Identify which cell holds the provided text, then report its [X, Y] central coordinate. 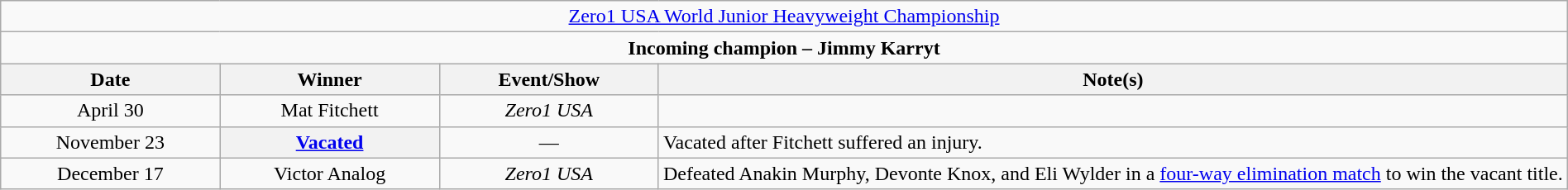
Mat Fitchett [329, 111]
Vacated after Fitchett suffered an injury. [1113, 142]
Winner [329, 79]
Defeated Anakin Murphy, Devonte Knox, and Eli Wylder in a four-way elimination match to win the vacant title. [1113, 173]
Victor Analog [329, 173]
Note(s) [1113, 79]
April 30 [111, 111]
December 17 [111, 173]
Incoming champion – Jimmy Karryt [784, 48]
November 23 [111, 142]
Event/Show [549, 79]
Date [111, 79]
— [549, 142]
Zero1 USA World Junior Heavyweight Championship [784, 17]
Vacated [329, 142]
